For the text-containing cell, return its midpoint in (X, Y) coordinate format. 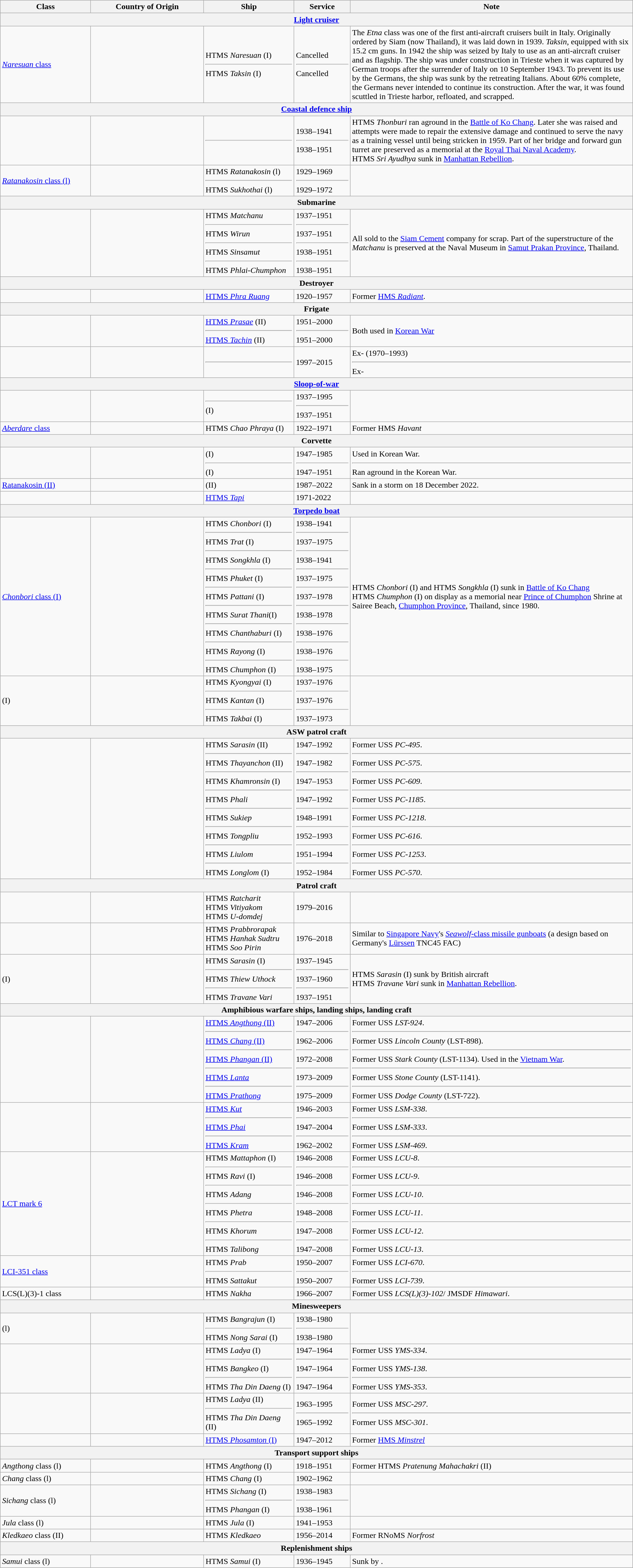
ASW patrol craft (316, 732)
1947–2012 (322, 1440)
HTMS Prasae (II)HTMS Tachin (II) (249, 331)
1936–1945 (322, 1561)
1918–1951 (322, 1466)
HTMS Ratanakosin (l)HTMS Sukhothai (l) (249, 181)
1937–19951937–1951 (322, 406)
Frigate (316, 309)
Service (322, 7)
1947–19641947–19641947–1964 (322, 1368)
HTMS PrabHTMS Sattakut (249, 1271)
Former HMS Havant (492, 428)
HTMS Nakha (249, 1293)
Ex- (1970–1993) Ex- (492, 362)
(II) (249, 485)
Former USS LCS(L)(3)-102/ JMSDF Himawari. (492, 1293)
Similar to Singapore Navy's Seawolf-class missile gunboats (a design based on Germany's Lürssen TNC45 FAC) (492, 938)
HTMS Jula (I) (249, 1523)
LCT mark 6 (45, 1204)
Former HTMS Pratenung Mahachakri (II) (492, 1466)
Both used in Korean War (492, 331)
1937–19451937–19601937–1951 (322, 979)
HTMS KutHTMS PhaiHTMS Kram (249, 1127)
Former RNoMS Norfrost (492, 1536)
1997–2015 (322, 362)
HTMS Naresuan (I) HTMS Taksin (I) (249, 64)
Ship (249, 7)
HTMS Phosamton (I) (249, 1440)
1937–19511937–19511938–19511938–1951 (322, 243)
Former USS MSC-297.Former USS MSC-301. (492, 1413)
Light cruiser (316, 20)
1938–19411938–1951 (322, 140)
1979–2016 (322, 907)
Former HMS Radiant. (492, 296)
HTMS Bangrajun (I)HTMS Nong Sarai (I) (249, 1328)
HTMS Tapi (249, 498)
Jula class (l) (45, 1523)
Replenishment ships (316, 1548)
CancelledCancelled (322, 64)
1938–19801938–1980 (322, 1328)
1902–1962 (322, 1478)
1920–1957 (322, 296)
Ratanakosin class (l) (45, 181)
Destroyer (316, 283)
HTMS Chonbori (I)HTMS Trat (I)HTMS Songkhla (I)HTMS Phuket (I)HTMS Pattani (I)HTMS Surat Thani(I)HTMS Chanthaburi (I)HTMS Rayong (I)HTMS Chumphon (I) (249, 596)
HTMS Ladya (II)HTMS Tha Din Daeng (II) (249, 1413)
1947–19851947–1951 (322, 463)
HTMS Kyongyai (I)HTMS Kantan (I)HTMS Takbai (I) (249, 701)
HTMS RatcharitHTMS VitiyakomHTMS U-domdej (249, 907)
1947–19921947–19821947–19531947–19921948–19911952–19931951–19941952–1984 (322, 809)
HTMS Sarasin (I) sunk by British aircraftHTMS Travane Vari sunk in Manhattan Rebellion. (492, 979)
Chang class (l) (45, 1478)
Submarine (316, 203)
Patrol craft (316, 885)
Former USS PC-495.Former USS PC-575.Former USS PC-609.Former USS PC-1185.Former USS PC-1218.Former USS PC-616.Former USS PC-1253.Former USS PC-570. (492, 809)
Minesweepers (316, 1306)
1950–20071950–2007 (322, 1271)
Sloop-of-war (316, 384)
Country of Origin (147, 7)
Note (492, 7)
1946–20031947–20041962–2002 (322, 1127)
Chonbori class (I) (45, 596)
(I) (I) (249, 463)
Former USS LCI-670.Former USS LCI-739. (492, 1271)
1951–20001951–2000 (322, 331)
HTMS Samui (I) (249, 1561)
Sichang class (l) (45, 1500)
Former HMS Minstrel (492, 1440)
Transport support ships (316, 1453)
1922–1971 (322, 428)
LCS(L)(3)-1 class (45, 1293)
Former USS LSM-338.Former USS LSM-333.Former USS LSM-469. (492, 1127)
Samui class (l) (45, 1561)
Former USS LCU-8.Former USS LCU-9.Former USS LCU-10.Former USS LCU-11.Former USS LCU-12.Former USS LCU-13. (492, 1204)
Amphibious warfare ships, landing ships, landing craft (316, 1010)
HTMS Chang (I) (249, 1478)
HTMS Angthong (II)HTMS Chang (II)HTMS Phangan (II)HTMS LantaHTMS Prathong (249, 1059)
1946–20081946–20081946–20081948–20081947–20081947–2008 (322, 1204)
1963–19951965–1992 (322, 1413)
1941–1953 (322, 1523)
LCI-351 class (45, 1271)
HTMS Kledkaeo (249, 1536)
Kledkaeo class (II) (45, 1536)
Used in Korean War.Ran aground in the Korean War. (492, 463)
1938–19411937–19751938–19411937–19751937–19781938–19781938–19761938–19761938–1975 (322, 596)
1938–19831938–1961 (322, 1500)
Former USS YMS-334.Former USS YMS-138.Former USS YMS-353. (492, 1368)
(l) (45, 1328)
HTMS MatchanuHTMS WirunHTMS SinsamutHTMS Phlai-Chumphon (249, 243)
Torpedo boat (316, 511)
Coastal defence ship (316, 109)
HTMS Sarasin (I)HTMS Thiew UthockHTMS Travane Vari (249, 979)
1956–2014 (322, 1536)
1971-2022 (322, 498)
1937–19761937–19761937–1973 (322, 701)
HTMS Ladya (I)HTMS Bangkeo (I)HTMS Tha Din Daeng (I) (249, 1368)
Ratanakosin (II) (45, 485)
Naresuan class (45, 64)
Sank in a storm on 18 December 2022. (492, 485)
HTMS Phra Ruang (249, 296)
HTMS Angthong (I) (249, 1466)
Sunk by . (492, 1561)
1929–19691929–1972 (322, 181)
Class (45, 7)
HTMS Sarasin (II)HTMS Thayanchon (II)HTMS Khamronsin (I)HTMS PhaliHTMS SukiepHTMS TongpliuHTMS LiulomHTMS Longlom (I) (249, 809)
1966–2007 (322, 1293)
HTMS Chao Phraya (I) (249, 428)
Corvette (316, 441)
Aberdare class (45, 428)
HTMS Mattaphon (I)HTMS Ravi (I)HTMS AdangHTMS PhetraHTMS KhorumHTMS Talibong (249, 1204)
1947–20061962–20061972–20081973–20091975–2009 (322, 1059)
HTMS Sichang (I)HTMS Phangan (I) (249, 1500)
1976–2018 (322, 938)
1987–2022 (322, 485)
Angthong class (l) (45, 1466)
HTMS PrabbrorapakHTMS Hanhak SudtruHTMS Soo Pirin (249, 938)
